Search for the cell housing the specified text and yield its [x, y] center coordinate. 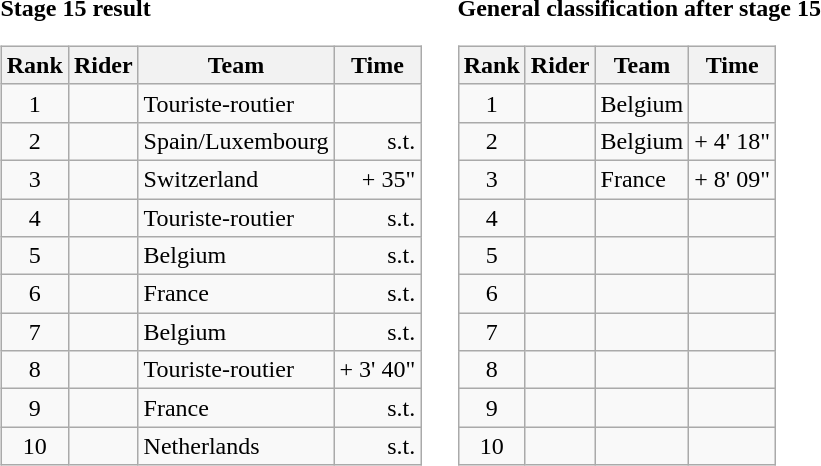
Spain/Luxembourg [236, 141]
+ 8' 09" [732, 179]
+ 4' 18" [732, 141]
+ 3' 40" [378, 370]
Netherlands [236, 446]
Switzerland [236, 179]
+ 35" [378, 179]
